Provide the [x, y] coordinate of the cell's center where the given text is located.  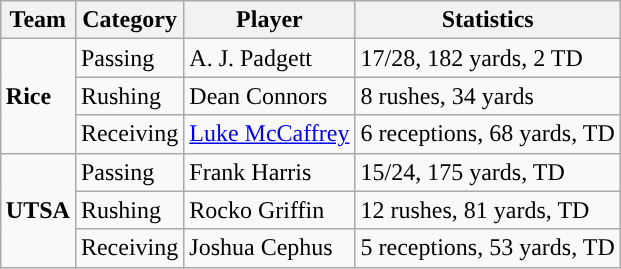
UTSA [38, 210]
Rocko Griffin [270, 210]
A. J. Padgett [270, 58]
Luke McCaffrey [270, 134]
Statistics [488, 20]
Rice [38, 96]
8 rushes, 34 yards [488, 96]
Team [38, 20]
12 rushes, 81 yards, TD [488, 210]
15/24, 175 yards, TD [488, 172]
Category [129, 20]
Joshua Cephus [270, 248]
17/28, 182 yards, 2 TD [488, 58]
6 receptions, 68 yards, TD [488, 134]
Dean Connors [270, 96]
Frank Harris [270, 172]
Player [270, 20]
5 receptions, 53 yards, TD [488, 248]
